Output the [x, y] coordinate of the center of the cell containing the given text.  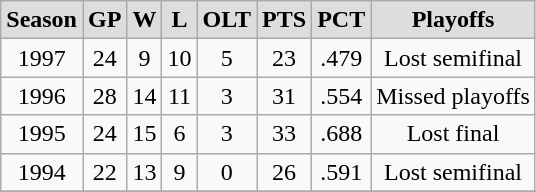
W [144, 20]
.554 [342, 96]
Missed playoffs [454, 96]
15 [144, 134]
14 [144, 96]
OLT [227, 20]
PTS [284, 20]
6 [180, 134]
L [180, 20]
13 [144, 172]
Lost final [454, 134]
PCT [342, 20]
22 [104, 172]
Playoffs [454, 20]
.591 [342, 172]
33 [284, 134]
1994 [42, 172]
28 [104, 96]
11 [180, 96]
1996 [42, 96]
1995 [42, 134]
10 [180, 58]
31 [284, 96]
GP [104, 20]
1997 [42, 58]
.688 [342, 134]
5 [227, 58]
23 [284, 58]
Season [42, 20]
.479 [342, 58]
26 [284, 172]
0 [227, 172]
